Identify which cell holds the provided text, then report its [x, y] central coordinate. 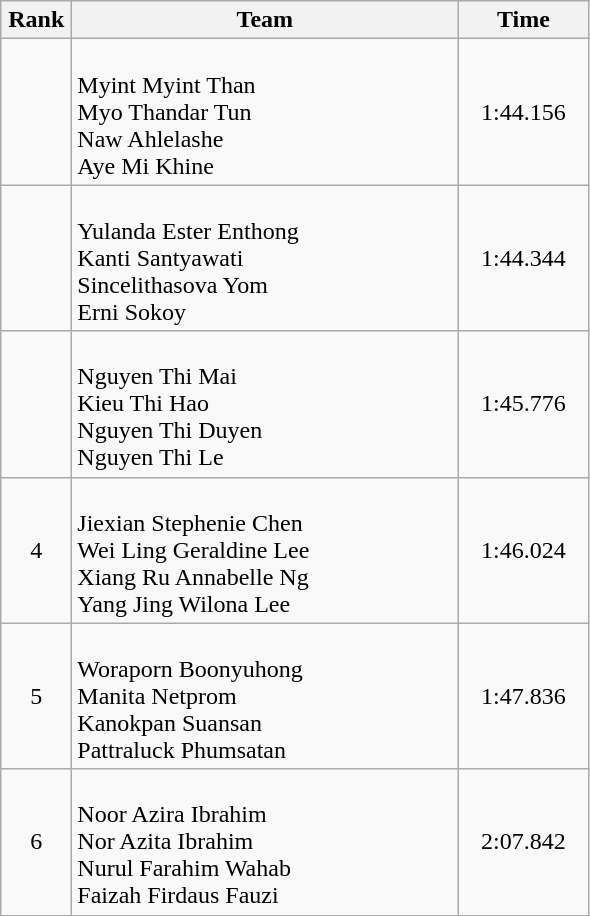
1:47.836 [524, 696]
1:44.156 [524, 112]
1:44.344 [524, 258]
Team [265, 20]
Noor Azira IbrahimNor Azita IbrahimNurul Farahim WahabFaizah Firdaus Fauzi [265, 842]
Myint Myint ThanMyo Thandar TunNaw AhlelasheAye Mi Khine [265, 112]
Yulanda Ester EnthongKanti SantyawatiSincelithasova YomErni Sokoy [265, 258]
4 [36, 550]
Jiexian Stephenie ChenWei Ling Geraldine LeeXiang Ru Annabelle NgYang Jing Wilona Lee [265, 550]
Time [524, 20]
Nguyen Thi MaiKieu Thi HaoNguyen Thi DuyenNguyen Thi Le [265, 404]
2:07.842 [524, 842]
Rank [36, 20]
Woraporn BoonyuhongManita NetpromKanokpan SuansanPattraluck Phumsatan [265, 696]
1:45.776 [524, 404]
6 [36, 842]
1:46.024 [524, 550]
5 [36, 696]
